Capture the cell that displays the provided text and extract its [x, y] central coordinate. 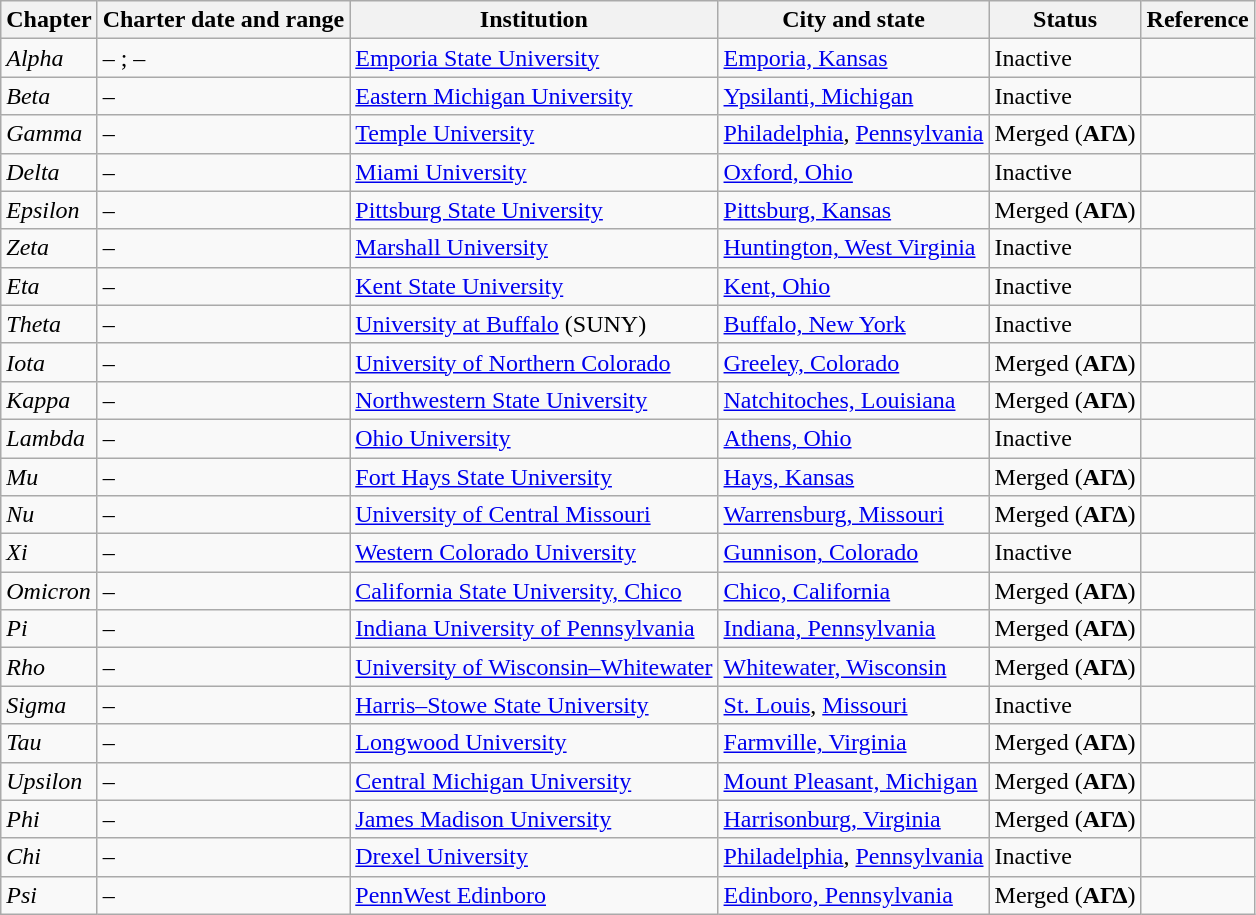
Tau [49, 743]
Kent State University [534, 286]
St. Louis, Missouri [854, 705]
Pittsburg, Kansas [854, 210]
PennWest Edinboro [534, 895]
Harrisonburg, Virginia [854, 819]
Xi [49, 553]
Zeta [49, 248]
Huntington, West Virginia [854, 248]
Delta [49, 172]
James Madison University [534, 819]
Gunnison, Colorado [854, 553]
Chico, California [854, 591]
Iota [49, 362]
Indiana University of Pennsylvania [534, 629]
University of Northern Colorado [534, 362]
Whitewater, Wisconsin [854, 667]
Indiana, Pennsylvania [854, 629]
Psi [49, 895]
Rho [49, 667]
Status [1065, 20]
Eta [49, 286]
Lambda [49, 438]
Hays, Kansas [854, 477]
Oxford, Ohio [854, 172]
Harris–Stowe State University [534, 705]
Upsilon [49, 781]
Miami University [534, 172]
Warrensburg, Missouri [854, 515]
Sigma [49, 705]
Gamma [49, 134]
Beta [49, 96]
Edinboro, Pennsylvania [854, 895]
Pittsburg State University [534, 210]
Kappa [49, 400]
Drexel University [534, 857]
Reference [1198, 20]
Ohio University [534, 438]
Marshall University [534, 248]
Greeley, Colorado [854, 362]
University of Wisconsin–Whitewater [534, 667]
Emporia, Kansas [854, 58]
Athens, Ohio [854, 438]
Chapter [49, 20]
Eastern Michigan University [534, 96]
City and state [854, 20]
Buffalo, New York [854, 324]
Mu [49, 477]
Emporia State University [534, 58]
Pi [49, 629]
Longwood University [534, 743]
Ypsilanti, Michigan [854, 96]
Western Colorado University [534, 553]
Central Michigan University [534, 781]
Epsilon [49, 210]
Institution [534, 20]
Farmville, Virginia [854, 743]
Phi [49, 819]
Fort Hays State University [534, 477]
Temple University [534, 134]
University at Buffalo (SUNY) [534, 324]
Chi [49, 857]
Omicron [49, 591]
University of Central Missouri [534, 515]
Northwestern State University [534, 400]
Nu [49, 515]
Mount Pleasant, Michigan [854, 781]
Charter date and range [224, 20]
Theta [49, 324]
California State University, Chico [534, 591]
– ; – [224, 58]
Natchitoches, Louisiana [854, 400]
Kent, Ohio [854, 286]
Alpha [49, 58]
